Locate the cell with the specified text and output its (X, Y) center coordinate. 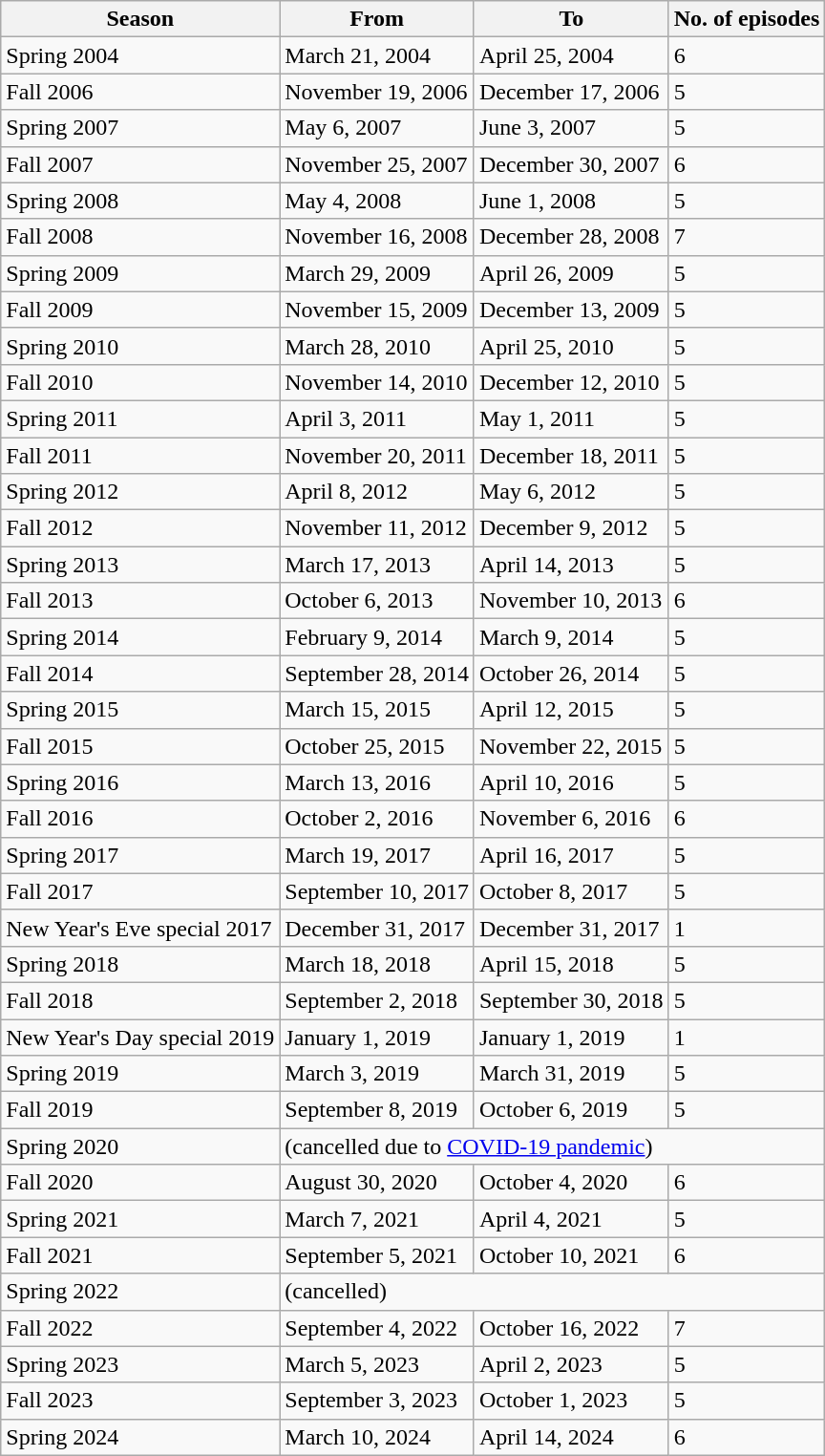
Fall 2023 (140, 1401)
No. of episodes (747, 19)
April 12, 2015 (571, 710)
April 2, 2023 (571, 1364)
June 1, 2008 (571, 201)
Spring 2012 (140, 492)
Season (140, 19)
October 10, 2021 (571, 1255)
September 4, 2022 (377, 1328)
September 10, 2017 (377, 891)
March 18, 2018 (377, 964)
April 3, 2011 (377, 418)
November 22, 2015 (571, 746)
Fall 2021 (140, 1255)
September 5, 2021 (377, 1255)
Spring 2009 (140, 273)
September 2, 2018 (377, 1000)
March 29, 2009 (377, 273)
April 14, 2024 (571, 1437)
Fall 2017 (140, 891)
October 2, 2016 (377, 819)
New Year's Day special 2019 (140, 1037)
Fall 2015 (140, 746)
Fall 2016 (140, 819)
October 8, 2017 (571, 891)
Fall 2020 (140, 1183)
Spring 2010 (140, 346)
May 6, 2007 (377, 128)
May 6, 2012 (571, 492)
October 25, 2015 (377, 746)
November 19, 2006 (377, 92)
April 4, 2021 (571, 1219)
March 13, 2016 (377, 782)
Spring 2018 (140, 964)
Spring 2024 (140, 1437)
May 4, 2008 (377, 201)
November 6, 2016 (571, 819)
September 30, 2018 (571, 1000)
Fall 2006 (140, 92)
September 28, 2014 (377, 674)
April 10, 2016 (571, 782)
(cancelled due to COVID-19 pandemic) (552, 1146)
Spring 2004 (140, 55)
June 3, 2007 (571, 128)
March 10, 2024 (377, 1437)
Fall 2013 (140, 601)
March 9, 2014 (571, 637)
December 18, 2011 (571, 456)
Spring 2011 (140, 418)
September 8, 2019 (377, 1110)
Fall 2022 (140, 1328)
September 3, 2023 (377, 1401)
Spring 2020 (140, 1146)
Spring 2014 (140, 637)
Spring 2017 (140, 855)
November 10, 2013 (571, 601)
Fall 2009 (140, 310)
Spring 2013 (140, 565)
Spring 2007 (140, 128)
October 6, 2013 (377, 601)
October 4, 2020 (571, 1183)
April 14, 2013 (571, 565)
To (571, 19)
November 16, 2008 (377, 237)
Spring 2019 (140, 1074)
October 16, 2022 (571, 1328)
Spring 2022 (140, 1292)
Fall 2018 (140, 1000)
April 25, 2004 (571, 55)
Spring 2021 (140, 1219)
December 9, 2012 (571, 528)
April 25, 2010 (571, 346)
February 9, 2014 (377, 637)
Fall 2014 (140, 674)
March 31, 2019 (571, 1074)
Fall 2008 (140, 237)
April 26, 2009 (571, 273)
March 21, 2004 (377, 55)
November 11, 2012 (377, 528)
April 15, 2018 (571, 964)
November 20, 2011 (377, 456)
April 16, 2017 (571, 855)
October 26, 2014 (571, 674)
Spring 2016 (140, 782)
March 28, 2010 (377, 346)
May 1, 2011 (571, 418)
Spring 2015 (140, 710)
March 17, 2013 (377, 565)
December 28, 2008 (571, 237)
March 19, 2017 (377, 855)
Fall 2010 (140, 382)
April 8, 2012 (377, 492)
March 15, 2015 (377, 710)
Fall 2007 (140, 164)
October 6, 2019 (571, 1110)
(cancelled) (552, 1292)
Fall 2019 (140, 1110)
November 14, 2010 (377, 382)
Spring 2008 (140, 201)
December 17, 2006 (571, 92)
Fall 2012 (140, 528)
Spring 2023 (140, 1364)
December 12, 2010 (571, 382)
November 15, 2009 (377, 310)
December 13, 2009 (571, 310)
November 25, 2007 (377, 164)
March 5, 2023 (377, 1364)
August 30, 2020 (377, 1183)
October 1, 2023 (571, 1401)
From (377, 19)
March 7, 2021 (377, 1219)
December 30, 2007 (571, 164)
Fall 2011 (140, 456)
March 3, 2019 (377, 1074)
New Year's Eve special 2017 (140, 928)
